Scan for the cell matching the given text and deliver its (x, y) coordinate at center. 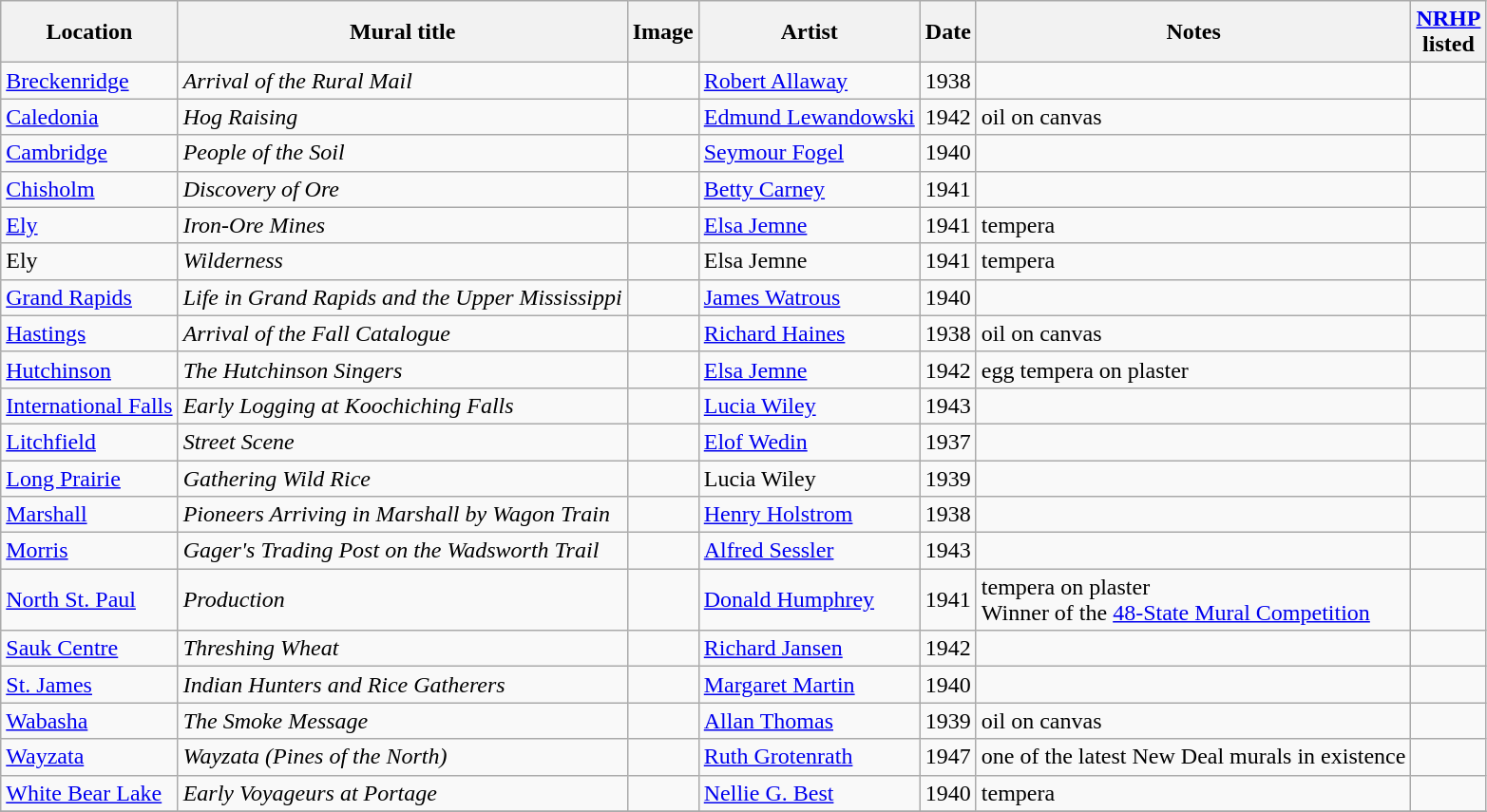
egg tempera on plaster (1193, 369)
Hog Raising (403, 117)
Mural title (403, 32)
Long Prairie (89, 478)
NRHPlisted (1448, 32)
International Falls (89, 406)
Artist (810, 32)
Breckenridge (89, 81)
Gathering Wild Rice (403, 478)
Indian Hunters and Rice Gatherers (403, 685)
Gager's Trading Post on the Wadsworth Trail (403, 551)
Production (403, 600)
Litchfield (89, 442)
Street Scene (403, 442)
Grand Rapids (89, 297)
Allan Thomas (810, 721)
Date (948, 32)
Alfred Sessler (810, 551)
Wayzata (89, 757)
Nellie G. Best (810, 793)
Notes (1193, 32)
tempera on plasterWinner of the 48-State Mural Competition (1193, 600)
Wilderness (403, 261)
Marshall (89, 515)
Pioneers Arriving in Marshall by Wagon Train (403, 515)
1947 (948, 757)
1937 (948, 442)
Discovery of Ore (403, 189)
Wayzata (Pines of the North) (403, 757)
Location (89, 32)
Cambridge (89, 153)
Threshing Wheat (403, 649)
Elof Wedin (810, 442)
Sauk Centre (89, 649)
James Watrous (810, 297)
Image (663, 32)
one of the latest New Deal murals in existence (1193, 757)
Morris (89, 551)
Hutchinson (89, 369)
Early Voyageurs at Portage (403, 793)
Life in Grand Rapids and the Upper Mississippi (403, 297)
Hastings (89, 333)
Caledonia (89, 117)
Iron-Ore Mines (403, 225)
Henry Holstrom (810, 515)
Arrival of the Rural Mail (403, 81)
Edmund Lewandowski (810, 117)
Early Logging at Koochiching Falls (403, 406)
Donald Humphrey (810, 600)
Richard Jansen (810, 649)
The Smoke Message (403, 721)
Chisholm (89, 189)
North St. Paul (89, 600)
Seymour Fogel (810, 153)
Margaret Martin (810, 685)
St. James (89, 685)
Richard Haines (810, 333)
Wabasha (89, 721)
Arrival of the Fall Catalogue (403, 333)
White Bear Lake (89, 793)
People of the Soil (403, 153)
Robert Allaway (810, 81)
The Hutchinson Singers (403, 369)
Betty Carney (810, 189)
Ruth Grotenrath (810, 757)
